Output the (x, y) coordinate of the center of the cell containing the given text.  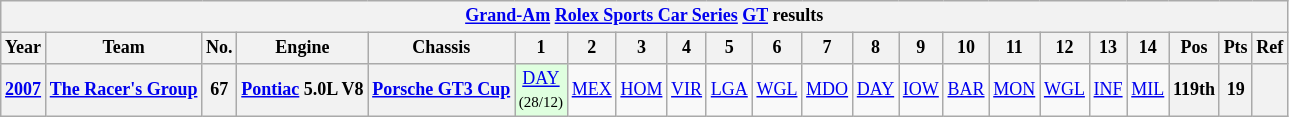
MIL (1148, 90)
MON (1014, 90)
11 (1014, 48)
Pts (1236, 48)
10 (966, 48)
Pontiac 5.0L V8 (302, 90)
12 (1065, 48)
9 (920, 48)
LGA (729, 90)
2 (592, 48)
Engine (302, 48)
5 (729, 48)
19 (1236, 90)
IOW (920, 90)
VIR (687, 90)
Chassis (442, 48)
HOM (642, 90)
119th (1194, 90)
Grand-Am Rolex Sports Car Series GT results (644, 16)
Porsche GT3 Cup (442, 90)
No. (220, 48)
1 (542, 48)
Year (24, 48)
2007 (24, 90)
DAY (875, 90)
Ref (1270, 48)
The Racer's Group (123, 90)
BAR (966, 90)
67 (220, 90)
MEX (592, 90)
MDO (828, 90)
INF (1108, 90)
13 (1108, 48)
8 (875, 48)
Pos (1194, 48)
DAY(28/12) (542, 90)
3 (642, 48)
4 (687, 48)
14 (1148, 48)
Team (123, 48)
6 (777, 48)
7 (828, 48)
